From the cell containing the given text, extract its center point as [X, Y] coordinate. 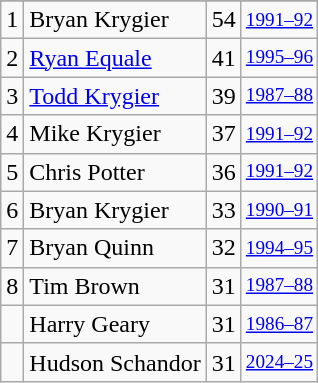
6 [12, 210]
Hudson Schandor [115, 362]
37 [224, 134]
5 [12, 172]
54 [224, 20]
Bryan Quinn [115, 248]
1990–91 [279, 210]
7 [12, 248]
36 [224, 172]
Todd Krygier [115, 96]
Tim Brown [115, 286]
41 [224, 58]
4 [12, 134]
8 [12, 286]
1994–95 [279, 248]
33 [224, 210]
3 [12, 96]
Ryan Equale [115, 58]
Harry Geary [115, 324]
1995–96 [279, 58]
32 [224, 248]
Chris Potter [115, 172]
2024–25 [279, 362]
1986–87 [279, 324]
1 [12, 20]
39 [224, 96]
Mike Krygier [115, 134]
2 [12, 58]
